Find where the given text appears and provide that cell's center as (X, Y) coordinate. 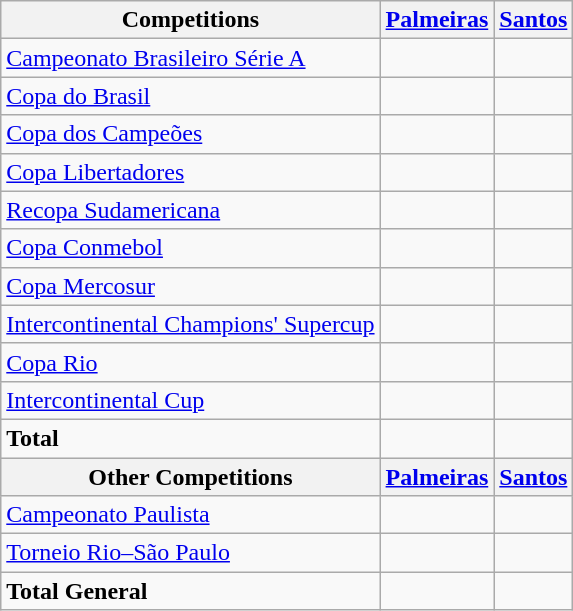
Copa Libertadores (190, 172)
Torneio Rio–São Paulo (190, 553)
Copa dos Campeões (190, 134)
Total (190, 438)
Campeonato Brasileiro Série A (190, 58)
Copa do Brasil (190, 96)
Other Competitions (190, 477)
Copa Mercosur (190, 286)
Competitions (190, 20)
Copa Conmebol (190, 248)
Recopa Sudamericana (190, 210)
Copa Rio (190, 362)
Campeonato Paulista (190, 515)
Intercontinental Champions' Supercup (190, 324)
Total General (190, 591)
Intercontinental Cup (190, 400)
